Determine the [x, y] coordinate at the center of the cell enclosing the given text.  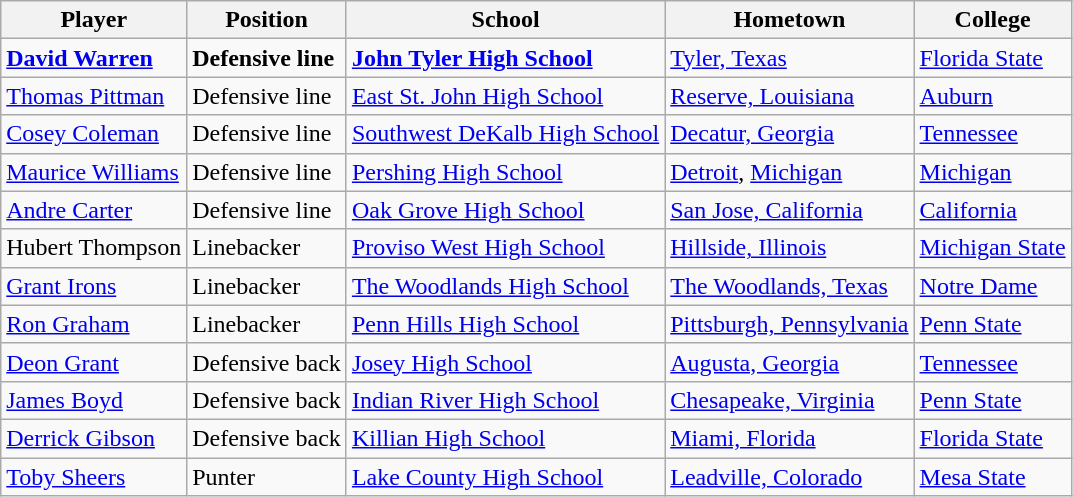
Killian High School [505, 438]
John Tyler High School [505, 58]
Mesa State [992, 477]
Player [94, 20]
Cosey Coleman [94, 134]
Oak Grove High School [505, 210]
Pershing High School [505, 172]
The Woodlands High School [505, 286]
Punter [267, 477]
Leadville, Colorado [790, 477]
Position [267, 20]
Thomas Pittman [94, 96]
Detroit, Michigan [790, 172]
Hillside, Illinois [790, 248]
Toby Sheers [94, 477]
Tyler, Texas [790, 58]
Pittsburgh, Pennsylvania [790, 324]
Hubert Thompson [94, 248]
Andre Carter [94, 210]
Michigan State [992, 248]
Southwest DeKalb High School [505, 134]
Auburn [992, 96]
Josey High School [505, 362]
Reserve, Louisiana [790, 96]
Notre Dame [992, 286]
Grant Irons [94, 286]
East St. John High School [505, 96]
School [505, 20]
Michigan [992, 172]
Hometown [790, 20]
Decatur, Georgia [790, 134]
Ron Graham [94, 324]
College [992, 20]
Penn Hills High School [505, 324]
Maurice Williams [94, 172]
Proviso West High School [505, 248]
Derrick Gibson [94, 438]
James Boyd [94, 400]
David Warren [94, 58]
Lake County High School [505, 477]
Augusta, Georgia [790, 362]
Miami, Florida [790, 438]
Deon Grant [94, 362]
San Jose, California [790, 210]
California [992, 210]
Chesapeake, Virginia [790, 400]
The Woodlands, Texas [790, 286]
Indian River High School [505, 400]
